From the cell containing the given text, extract its center point as (X, Y) coordinate. 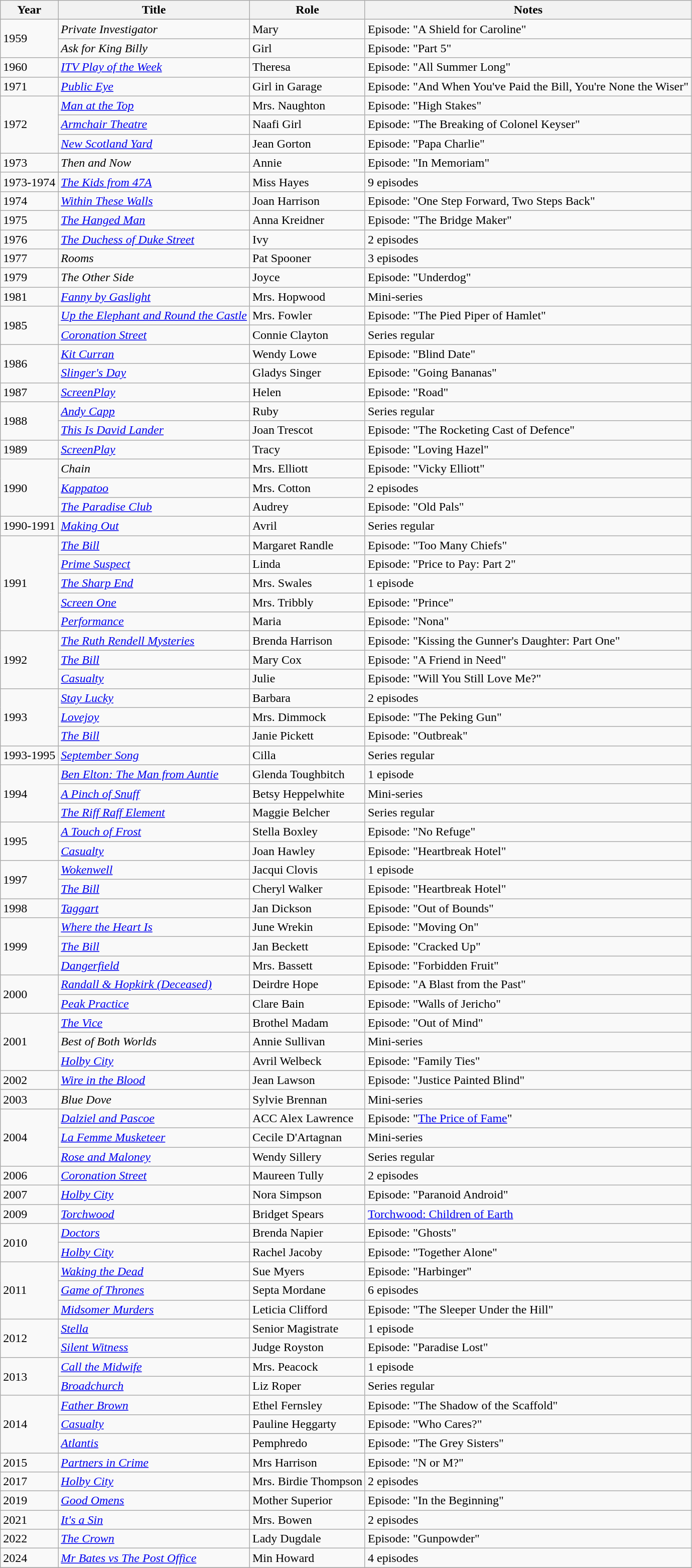
Theresa (307, 67)
Brenda Napier (307, 1233)
2013 (29, 1376)
1972 (29, 125)
Episode: "Moving On" (528, 927)
Taggart (154, 908)
Role (307, 10)
Episode: "N or M?" (528, 1463)
Up the Elephant and Round the Castle (154, 316)
Episode: "Walls of Jericho" (528, 1004)
1993 (29, 717)
Episode: "The Pied Piper of Hamlet" (528, 316)
ACC Alex Lawrence (307, 1118)
1986 (29, 364)
It's a Sin (154, 1520)
Episode: "A Blast from the Past" (528, 985)
Mrs. Dimmock (307, 717)
Miss Hayes (307, 182)
6 episodes (528, 1290)
Clare Bain (307, 1004)
Where the Heart Is (154, 927)
Mrs. Swales (307, 583)
2021 (29, 1520)
Maureen Tully (307, 1176)
Tracy (307, 449)
Episode: "Who Cares?" (528, 1424)
1959 (29, 39)
Best of Both Worlds (154, 1042)
Midsomer Murders (154, 1309)
Episode: "All Summer Long" (528, 67)
Judge Royston (307, 1348)
Anna Kreidner (307, 220)
Brothel Madam (307, 1023)
1991 (29, 583)
September Song (154, 755)
Episode: "Ghosts" (528, 1233)
Annie (307, 163)
Rose and Maloney (154, 1156)
Torchwood (154, 1214)
Episode: "Family Ties" (528, 1061)
This Is David Lander (154, 430)
Game of Thrones (154, 1290)
2000 (29, 994)
Making Out (154, 526)
Mary (307, 29)
Pat Spooner (307, 259)
Wendy Sillery (307, 1156)
Performance (154, 622)
Maria (307, 622)
4 episodes (528, 1558)
Stella Boxley (307, 831)
Mrs. Elliott (307, 468)
Episode: "Will You Still Love Me?" (528, 679)
Glenda Toughbitch (307, 774)
2010 (29, 1243)
Liz Roper (307, 1386)
Episode: "Out of Bounds" (528, 908)
Title (154, 10)
Cilla (307, 755)
1973-1974 (29, 182)
9 episodes (528, 182)
Leticia Clifford (307, 1309)
Mother Superior (307, 1501)
Betsy Heppelwhite (307, 793)
Episode: "Prince" (528, 602)
Janie Pickett (307, 736)
Stella (154, 1329)
1976 (29, 239)
2001 (29, 1042)
1995 (29, 841)
Julie (307, 679)
Jan Dickson (307, 908)
Helen (307, 392)
Episode: "The Rocketing Cast of Defence" (528, 430)
Mrs. Peacock (307, 1367)
Maggie Belcher (307, 812)
Brenda Harrison (307, 641)
1979 (29, 278)
1985 (29, 325)
Linda (307, 564)
Cecile D'Artagnan (307, 1137)
Dangerfield (154, 966)
Mrs. Hopwood (307, 297)
Mrs Harrison (307, 1463)
2004 (29, 1137)
The Other Side (154, 278)
3 episodes (528, 259)
2002 (29, 1080)
1971 (29, 86)
Atlantis (154, 1443)
Mrs. Birdie Thompson (307, 1482)
Senior Magistrate (307, 1329)
Jean Gorton (307, 144)
Peak Practice (154, 1004)
1960 (29, 67)
Pemphredo (307, 1443)
Andy Capp (154, 411)
Ben Elton: The Man from Auntie (154, 774)
Year (29, 10)
Screen One (154, 602)
1990-1991 (29, 526)
Slinger's Day (154, 373)
Blue Dove (154, 1099)
Partners in Crime (154, 1463)
1973 (29, 163)
1992 (29, 660)
Prime Suspect (154, 564)
Episode: "Paranoid Android" (528, 1195)
Mary Cox (307, 660)
1990 (29, 488)
2014 (29, 1424)
Episode: "The Shadow of the Scaffold" (528, 1405)
Jacqui Clovis (307, 870)
Episode: "The Peking Gun" (528, 717)
Wire in the Blood (154, 1080)
Margaret Randle (307, 545)
2024 (29, 1558)
Waking the Dead (154, 1271)
The Paradise Club (154, 507)
La Femme Musketeer (154, 1137)
Mrs. Tribbly (307, 602)
ITV Play of the Week (154, 67)
The Crown (154, 1539)
Dalziel and Pascoe (154, 1118)
Episode: "Nona" (528, 622)
Barbara (307, 698)
Notes (528, 10)
Sue Myers (307, 1271)
2015 (29, 1463)
Episode: "No Refuge" (528, 831)
Audrey (307, 507)
Avril (307, 526)
Avril Welbeck (307, 1061)
Randall & Hopkirk (Deceased) (154, 985)
Nora Simpson (307, 1195)
2003 (29, 1099)
Episode: "Too Many Chiefs" (528, 545)
Girl in Garage (307, 86)
Wokenwell (154, 870)
A Touch of Frost (154, 831)
Armchair Theatre (154, 125)
1988 (29, 421)
Wendy Lowe (307, 354)
The Ruth Rendell Mysteries (154, 641)
Episode: "Harbinger" (528, 1271)
1981 (29, 297)
Lady Dugdale (307, 1539)
Jean Lawson (307, 1080)
Sylvie Brennan (307, 1099)
Episode: "Loving Hazel" (528, 449)
Episode: "Forbidden Fruit" (528, 966)
The Sharp End (154, 583)
Episode: "Part 5" (528, 48)
Kit Curran (154, 354)
Naafi Girl (307, 125)
Episode: "Out of Mind" (528, 1023)
New Scotland Yard (154, 144)
Episode: "Outbreak" (528, 736)
Min Howard (307, 1558)
Episode: "In the Beginning" (528, 1501)
1989 (29, 449)
A Pinch of Snuff (154, 793)
2017 (29, 1482)
Episode: "The Price of Fame" (528, 1118)
Within These Walls (154, 201)
The Vice (154, 1023)
Joan Hawley (307, 851)
Father Brown (154, 1405)
Fanny by Gaslight (154, 297)
Mrs. Fowler (307, 316)
1998 (29, 908)
Ruby (307, 411)
Joan Trescot (307, 430)
Pauline Heggarty (307, 1424)
Episode: "Together Alone" (528, 1252)
2007 (29, 1195)
Connie Clayton (307, 335)
Broadchurch (154, 1386)
Episode: "Road" (528, 392)
Mrs. Bassett (307, 966)
Man at the Top (154, 105)
Episode: "The Breaking of Colonel Keyser" (528, 125)
Episode: "Underdog" (528, 278)
2011 (29, 1290)
Episode: "Cracked Up" (528, 946)
Jan Beckett (307, 946)
Episode: "Price to Pay: Part 2" (528, 564)
Stay Lucky (154, 698)
Episode: "A Friend in Need" (528, 660)
Episode: "Vicky Elliott" (528, 468)
Mrs. Cotton (307, 488)
Episode: "High Stakes" (528, 105)
1975 (29, 220)
1987 (29, 392)
Episode: "Justice Painted Blind" (528, 1080)
Episode: "Gunpowder" (528, 1539)
Mr Bates vs The Post Office (154, 1558)
Episode: "Papa Charlie" (528, 144)
Episode: "In Memoriam" (528, 163)
Episode: "One Step Forward, Two Steps Back" (528, 201)
1994 (29, 793)
Joan Harrison (307, 201)
Then and Now (154, 163)
2009 (29, 1214)
Public Eye (154, 86)
Episode: "Kissing the Gunner's Daughter: Part One" (528, 641)
Mrs. Bowen (307, 1520)
The Duchess of Duke Street (154, 239)
Episode: "The Sleeper Under the Hill" (528, 1309)
Doctors (154, 1233)
Bridget Spears (307, 1214)
The Riff Raff Element (154, 812)
1974 (29, 201)
Episode: "The Grey Sisters" (528, 1443)
Episode: "Paradise Lost" (528, 1348)
Lovejoy (154, 717)
1977 (29, 259)
Joyce (307, 278)
Rachel Jacoby (307, 1252)
2012 (29, 1338)
Kappatoo (154, 488)
Septa Mordane (307, 1290)
Episode: "Going Bananas" (528, 373)
Episode: "Old Pals" (528, 507)
Deirdre Hope (307, 985)
Good Omens (154, 1501)
Girl (307, 48)
Ethel Fernsley (307, 1405)
Ask for King Billy (154, 48)
Episode: "Blind Date" (528, 354)
Episode: "The Bridge Maker" (528, 220)
Chain (154, 468)
Call the Midwife (154, 1367)
1999 (29, 946)
Annie Sullivan (307, 1042)
June Wrekin (307, 927)
2006 (29, 1176)
Torchwood: Children of Earth (528, 1214)
Ivy (307, 239)
Mrs. Naughton (307, 105)
2022 (29, 1539)
Rooms (154, 259)
Gladys Singer (307, 373)
Silent Witness (154, 1348)
1993-1995 (29, 755)
Private Investigator (154, 29)
Episode: "And When You've Paid the Bill, You're None the Wiser" (528, 86)
1997 (29, 880)
Cheryl Walker (307, 889)
Episode: "A Shield for Caroline" (528, 29)
The Kids from 47A (154, 182)
The Hanged Man (154, 220)
2019 (29, 1501)
